Determine the [x, y] coordinate at the center of the cell enclosing the given text.  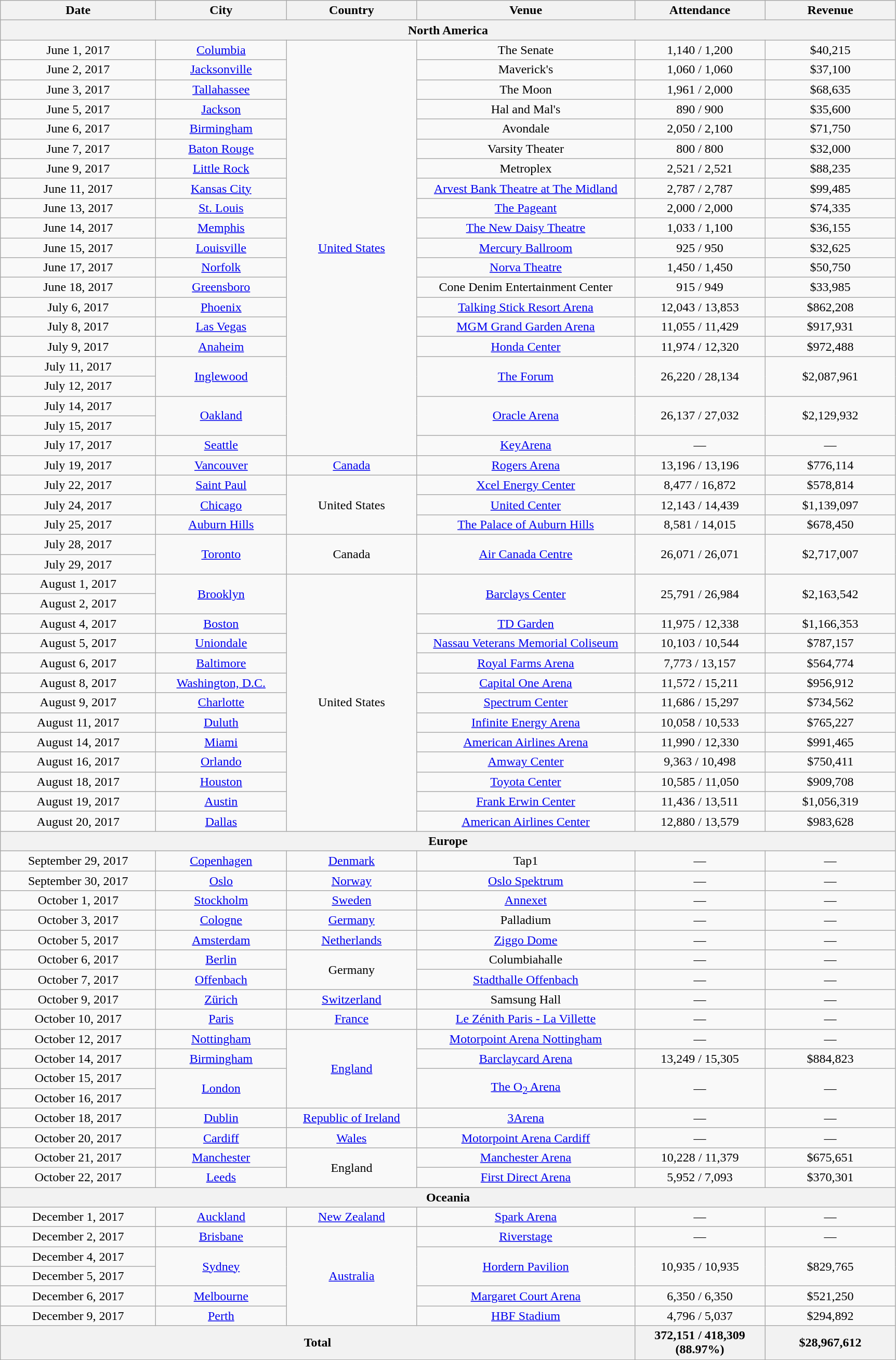
Total [318, 1343]
$2,129,932 [831, 416]
Orlando [221, 762]
12,143 / 14,439 [700, 505]
11,686 / 15,297 [700, 703]
$71,750 [831, 129]
Memphis [221, 228]
France [351, 1019]
Revenue [831, 10]
$68,635 [831, 89]
Manchester [221, 1157]
October 12, 2017 [78, 1039]
Rogers Arena [526, 465]
Manchester Arena [526, 1157]
July 24, 2017 [78, 505]
Baton Rouge [221, 149]
$74,335 [831, 208]
Anaheim [221, 347]
$991,465 [831, 742]
Mercury Ballroom [526, 248]
The Palace of Auburn Hills [526, 524]
5,952 / 7,093 [700, 1177]
$33,985 [831, 287]
North America [448, 30]
1,060 / 1,060 [700, 70]
Washington, D.C. [221, 683]
Austin [221, 801]
25,791 / 26,984 [700, 594]
11,572 / 15,211 [700, 683]
$32,000 [831, 149]
Talking Stick Resort Arena [526, 307]
July 28, 2017 [78, 544]
Venue [526, 10]
July 17, 2017 [78, 445]
$675,651 [831, 1157]
Australia [351, 1276]
11,974 / 12,320 [700, 347]
10,058 / 10,533 [700, 722]
August 1, 2017 [78, 584]
Little Rock [221, 168]
10,228 / 11,379 [700, 1157]
The Forum [526, 376]
Brisbane [221, 1237]
October 21, 2017 [78, 1157]
Varsity Theater [526, 149]
July 9, 2017 [78, 347]
December 2, 2017 [78, 1237]
13,196 / 13,196 [700, 465]
Norway [351, 881]
Barclays Center [526, 594]
$1,056,319 [831, 801]
London [221, 1088]
6,350 / 6,350 [700, 1296]
October 18, 2017 [78, 1118]
Le Zénith Paris - La Villette [526, 1019]
$972,488 [831, 347]
Uniondale [221, 643]
Xcel Energy Center [526, 485]
Paris [221, 1019]
Switzerland [351, 999]
Cologne [221, 920]
August 11, 2017 [78, 722]
$829,765 [831, 1266]
Miami [221, 742]
Spectrum Center [526, 703]
$1,166,353 [831, 624]
American Airlines Center [526, 821]
The New Daisy Theatre [526, 228]
11,055 / 11,429 [700, 327]
10,935 / 10,935 [700, 1266]
Ziggo Dome [526, 940]
Phoenix [221, 307]
8,477 / 16,872 [700, 485]
First Direct Arena [526, 1177]
Copenhagen [221, 861]
$99,485 [831, 188]
12,043 / 13,853 [700, 307]
Vancouver [221, 465]
$2,163,542 [831, 594]
Frank Erwin Center [526, 801]
Stockholm [221, 901]
August 14, 2017 [78, 742]
Berlin [221, 960]
July 12, 2017 [78, 386]
December 1, 2017 [78, 1217]
Riverstage [526, 1237]
Oslo Spektrum [526, 881]
Saint Paul [221, 485]
September 30, 2017 [78, 881]
October 9, 2017 [78, 999]
7,773 / 13,157 [700, 663]
11,990 / 12,330 [700, 742]
Metroplex [526, 168]
Toyota Center [526, 782]
$909,708 [831, 782]
Norfolk [221, 268]
Norva Theatre [526, 268]
Zürich [221, 999]
The O2 Arena [526, 1088]
Maverick's [526, 70]
Toronto [221, 554]
Auburn Hills [221, 524]
Kansas City [221, 188]
Nassau Veterans Memorial Coliseum [526, 643]
September 29, 2017 [78, 861]
MGM Grand Garden Arena [526, 327]
$862,208 [831, 307]
$983,628 [831, 821]
Chicago [221, 505]
Duluth [221, 722]
August 8, 2017 [78, 683]
Netherlands [351, 940]
June 9, 2017 [78, 168]
Auckland [221, 1217]
Avondale [526, 129]
August 9, 2017 [78, 703]
9,363 / 10,498 [700, 762]
Margaret Court Arena [526, 1296]
925 / 950 [700, 248]
$40,215 [831, 50]
Amway Center [526, 762]
$37,100 [831, 70]
4,796 / 5,037 [700, 1316]
December 9, 2017 [78, 1316]
Annexet [526, 901]
Baltimore [221, 663]
$2,087,961 [831, 376]
$734,562 [831, 703]
$88,235 [831, 168]
Columbia [221, 50]
December 4, 2017 [78, 1257]
Palladium [526, 920]
Royal Farms Arena [526, 663]
August 4, 2017 [78, 624]
$884,823 [831, 1059]
3Arena [526, 1118]
Greensboro [221, 287]
June 2, 2017 [78, 70]
October 22, 2017 [78, 1177]
June 17, 2017 [78, 268]
Hordern Pavilion [526, 1266]
June 7, 2017 [78, 149]
Amsterdam [221, 940]
The Senate [526, 50]
Inglewood [221, 376]
26,220 / 28,134 [700, 376]
Wales [351, 1138]
Europe [448, 841]
Country [351, 10]
$765,227 [831, 722]
$750,411 [831, 762]
Dallas [221, 821]
City [221, 10]
August 19, 2017 [78, 801]
Tallahassee [221, 89]
October 3, 2017 [78, 920]
October 10, 2017 [78, 1019]
Motorpoint Arena Cardiff [526, 1138]
8,581 / 14,015 [700, 524]
The Pageant [526, 208]
1,033 / 1,100 [700, 228]
June 6, 2017 [78, 129]
Brooklyn [221, 594]
July 11, 2017 [78, 366]
October 5, 2017 [78, 940]
Republic of Ireland [351, 1118]
Cone Denim Entertainment Center [526, 287]
August 20, 2017 [78, 821]
372,151 / 418,309 (88.97%) [700, 1343]
Perth [221, 1316]
Seattle [221, 445]
$564,774 [831, 663]
10,585 / 11,050 [700, 782]
October 6, 2017 [78, 960]
Denmark [351, 861]
26,137 / 27,032 [700, 416]
HBF Stadium [526, 1316]
Boston [221, 624]
$32,625 [831, 248]
Louisville [221, 248]
June 13, 2017 [78, 208]
Columbiahalle [526, 960]
Tap1 [526, 861]
Capital One Arena [526, 683]
June 14, 2017 [78, 228]
2,787 / 2,787 [700, 188]
26,071 / 26,071 [700, 554]
August 2, 2017 [78, 604]
$678,450 [831, 524]
Oslo [221, 881]
June 18, 2017 [78, 287]
Oakland [221, 416]
$370,301 [831, 1177]
2,521 / 2,521 [700, 168]
11,975 / 12,338 [700, 624]
New Zealand [351, 1217]
$776,114 [831, 465]
October 1, 2017 [78, 901]
$578,814 [831, 485]
Stadthalle Offenbach [526, 980]
Infinite Energy Arena [526, 722]
1,140 / 1,200 [700, 50]
October 16, 2017 [78, 1098]
The Moon [526, 89]
Houston [221, 782]
June 11, 2017 [78, 188]
Nottingham [221, 1039]
$28,967,612 [831, 1343]
Sydney [221, 1266]
Arvest Bank Theatre at The Midland [526, 188]
July 22, 2017 [78, 485]
Oceania [448, 1197]
$294,892 [831, 1316]
June 5, 2017 [78, 109]
Samsung Hall [526, 999]
July 15, 2017 [78, 426]
$2,717,007 [831, 554]
October 20, 2017 [78, 1138]
December 5, 2017 [78, 1276]
$956,912 [831, 683]
1,961 / 2,000 [700, 89]
$1,139,097 [831, 505]
July 29, 2017 [78, 564]
August 5, 2017 [78, 643]
$35,600 [831, 109]
August 16, 2017 [78, 762]
Air Canada Centre [526, 554]
13,249 / 15,305 [700, 1059]
October 7, 2017 [78, 980]
2,000 / 2,000 [700, 208]
July 14, 2017 [78, 406]
$521,250 [831, 1296]
$917,931 [831, 327]
Spark Arena [526, 1217]
10,103 / 10,544 [700, 643]
800 / 800 [700, 149]
Motorpoint Arena Nottingham [526, 1039]
American Airlines Arena [526, 742]
United Center [526, 505]
August 6, 2017 [78, 663]
Barclaycard Arena [526, 1059]
October 15, 2017 [78, 1078]
August 18, 2017 [78, 782]
July 8, 2017 [78, 327]
Jacksonville [221, 70]
11,436 / 13,511 [700, 801]
2,050 / 2,100 [700, 129]
Date [78, 10]
Oracle Arena [526, 416]
TD Garden [526, 624]
Honda Center [526, 347]
$50,750 [831, 268]
Leeds [221, 1177]
Charlotte [221, 703]
Jackson [221, 109]
Sweden [351, 901]
Attendance [700, 10]
July 19, 2017 [78, 465]
890 / 900 [700, 109]
Cardiff [221, 1138]
July 25, 2017 [78, 524]
October 14, 2017 [78, 1059]
St. Louis [221, 208]
Dublin [221, 1118]
June 3, 2017 [78, 89]
June 1, 2017 [78, 50]
Melbourne [221, 1296]
KeyArena [526, 445]
$36,155 [831, 228]
$787,157 [831, 643]
Offenbach [221, 980]
1,450 / 1,450 [700, 268]
12,880 / 13,579 [700, 821]
July 6, 2017 [78, 307]
June 15, 2017 [78, 248]
December 6, 2017 [78, 1296]
Hal and Mal's [526, 109]
Las Vegas [221, 327]
915 / 949 [700, 287]
